Extract the (x, y) coordinate from the center of the cell holding the provided text.  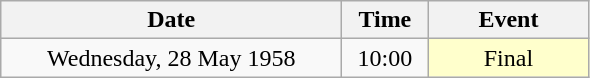
Wednesday, 28 May 1958 (172, 58)
Time (385, 20)
Event (508, 20)
Final (508, 58)
Date (172, 20)
10:00 (385, 58)
